Scan for the cell matching the given text and deliver its [X, Y] coordinate at center. 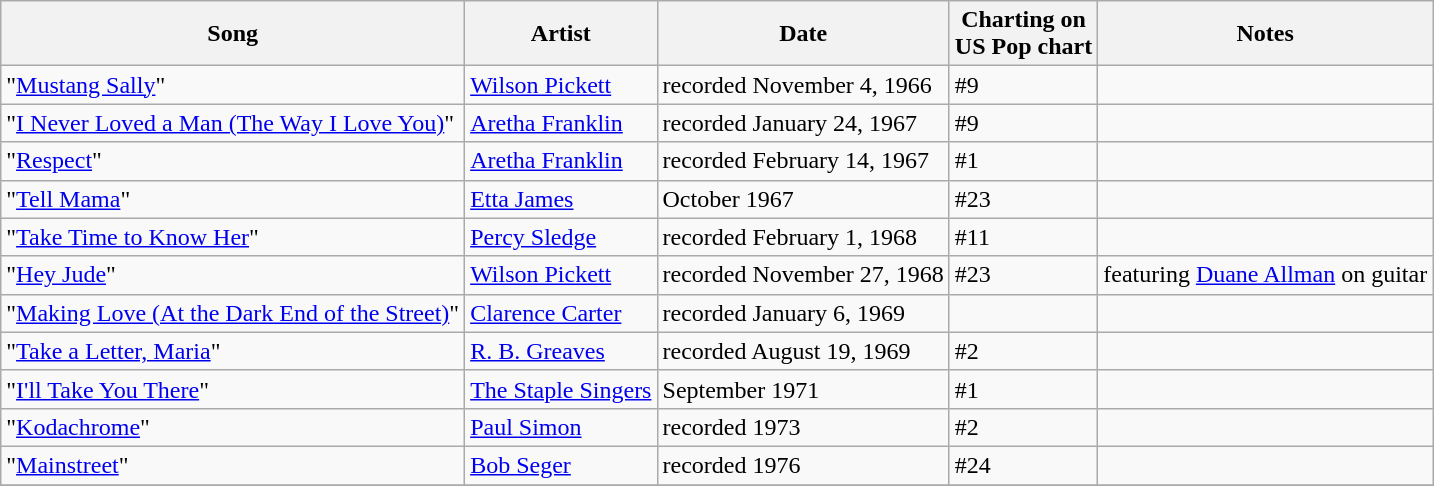
"Hey Jude" [233, 275]
Artist [561, 34]
recorded January 24, 1967 [803, 123]
R. B. Greaves [561, 351]
September 1971 [803, 389]
"Tell Mama" [233, 199]
recorded February 14, 1967 [803, 161]
Date [803, 34]
featuring Duane Allman on guitar [1266, 275]
recorded November 27, 1968 [803, 275]
"I Never Loved a Man (The Way I Love You)" [233, 123]
"I'll Take You There" [233, 389]
recorded August 19, 1969 [803, 351]
#24 [1023, 465]
Notes [1266, 34]
recorded January 6, 1969 [803, 313]
recorded 1973 [803, 427]
Song [233, 34]
Bob Seger [561, 465]
"Mainstreet" [233, 465]
Clarence Carter [561, 313]
recorded 1976 [803, 465]
Charting on US Pop chart [1023, 34]
The Staple Singers [561, 389]
"Kodachrome" [233, 427]
"Take Time to Know Her" [233, 237]
October 1967 [803, 199]
"Mustang Sally" [233, 85]
Etta James [561, 199]
recorded February 1, 1968 [803, 237]
Percy Sledge [561, 237]
"Making Love (At the Dark End of the Street)" [233, 313]
recorded November 4, 1966 [803, 85]
#11 [1023, 237]
Paul Simon [561, 427]
"Respect" [233, 161]
"Take a Letter, Maria" [233, 351]
